Locate the cell with the specified text and output its [X, Y] center coordinate. 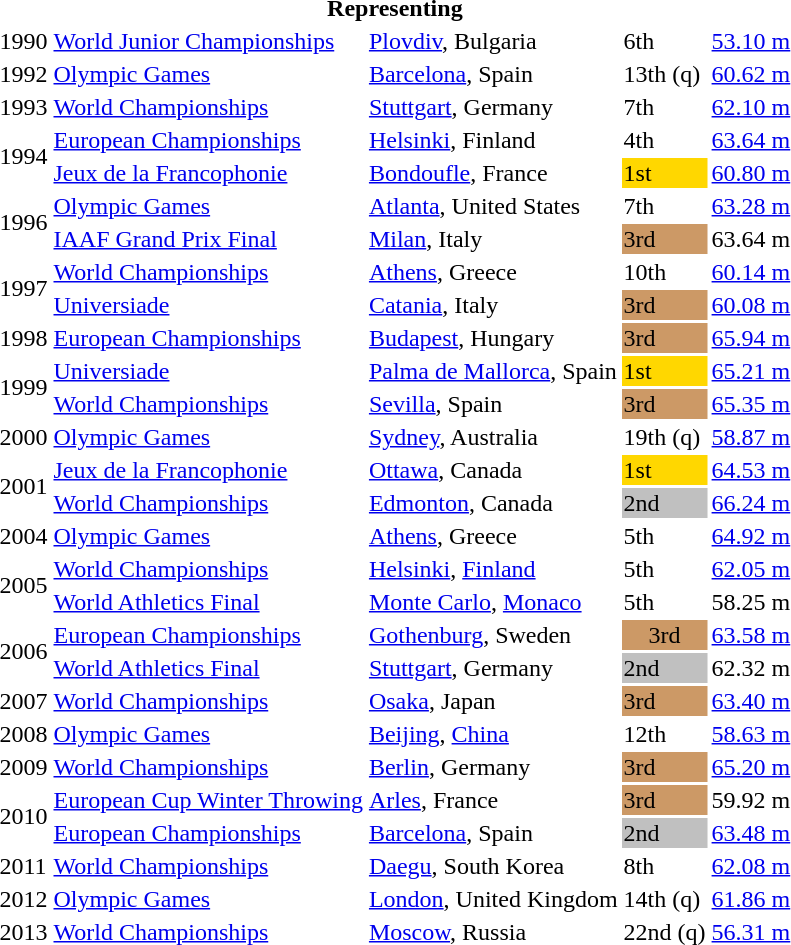
8th [664, 866]
4th [664, 140]
Plovdiv, Bulgaria [493, 41]
6th [664, 41]
Berlin, Germany [493, 767]
European Cup Winter Throwing [208, 800]
19th (q) [664, 437]
IAAF Grand Prix Final [208, 239]
12th [664, 734]
10th [664, 272]
Osaka, Japan [493, 701]
Atlanta, United States [493, 206]
14th (q) [664, 899]
Budapest, Hungary [493, 338]
Catania, Italy [493, 305]
Arles, France [493, 800]
World Junior Championships [208, 41]
Milan, Italy [493, 239]
Gothenburg, Sweden [493, 635]
Edmonton, Canada [493, 503]
Monte Carlo, Monaco [493, 602]
Sevilla, Spain [493, 404]
Sydney, Australia [493, 437]
London, United Kingdom [493, 899]
Beijing, China [493, 734]
Daegu, South Korea [493, 866]
Palma de Mallorca, Spain [493, 371]
Bondoufle, France [493, 173]
Ottawa, Canada [493, 470]
13th (q) [664, 74]
